From the cell containing the given text, extract its center point as [X, Y] coordinate. 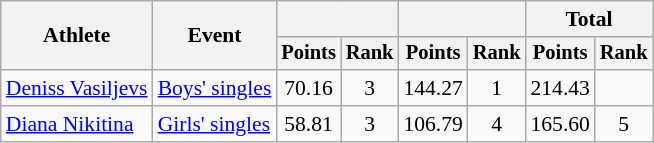
144.27 [432, 88]
214.43 [560, 88]
Girls' singles [215, 124]
Boys' singles [215, 88]
58.81 [308, 124]
5 [624, 124]
Event [215, 36]
Total [588, 19]
165.60 [560, 124]
106.79 [432, 124]
1 [497, 88]
4 [497, 124]
Diana Nikitina [77, 124]
Athlete [77, 36]
70.16 [308, 88]
Deniss Vasiljevs [77, 88]
